Identify which cell holds the provided text, then report its [X, Y] central coordinate. 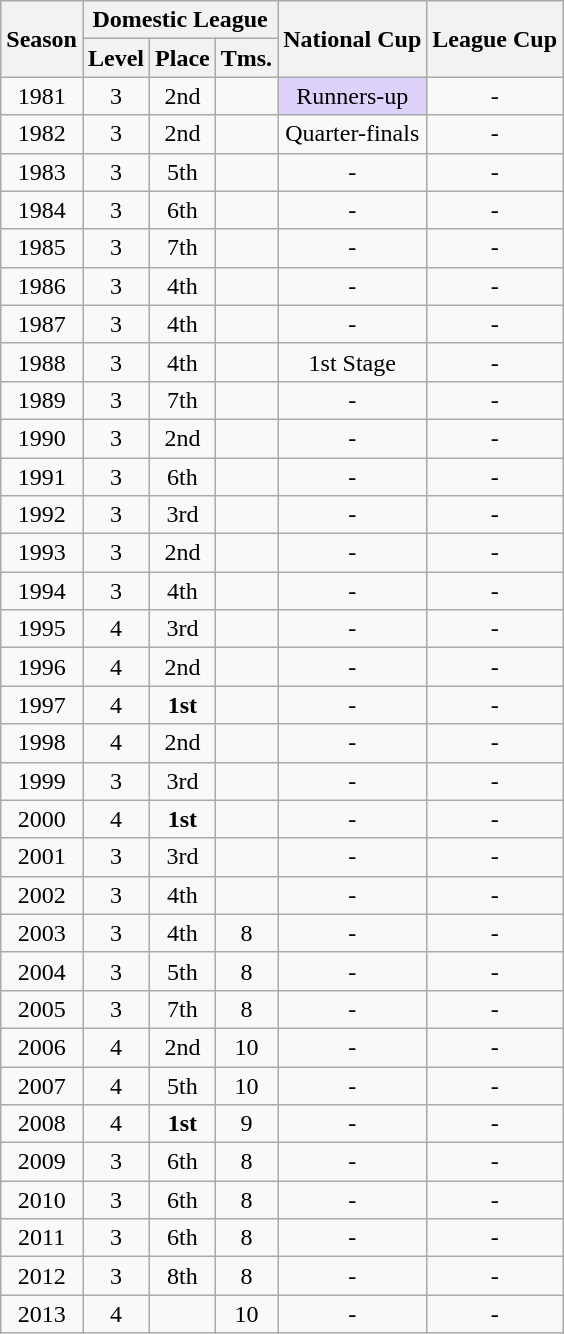
2007 [42, 1085]
Tms. [246, 58]
1988 [42, 362]
League Cup [495, 39]
1992 [42, 515]
1984 [42, 210]
1982 [42, 134]
2013 [42, 1314]
1st Stage [352, 362]
2011 [42, 1238]
1985 [42, 248]
Level [116, 58]
2000 [42, 819]
1999 [42, 781]
8th [183, 1276]
1989 [42, 400]
2009 [42, 1162]
1995 [42, 629]
1997 [42, 705]
1986 [42, 286]
1991 [42, 477]
Season [42, 39]
National Cup [352, 39]
2008 [42, 1124]
2005 [42, 1009]
9 [246, 1124]
1987 [42, 324]
2001 [42, 857]
1996 [42, 667]
2003 [42, 933]
1983 [42, 172]
Runners-up [352, 96]
2006 [42, 1047]
Domestic League [180, 20]
2004 [42, 971]
1981 [42, 96]
1990 [42, 438]
1994 [42, 591]
2002 [42, 895]
Place [183, 58]
1998 [42, 743]
1993 [42, 553]
2012 [42, 1276]
Quarter-finals [352, 134]
2010 [42, 1200]
